Locate the cell with the specified text and output its [X, Y] center coordinate. 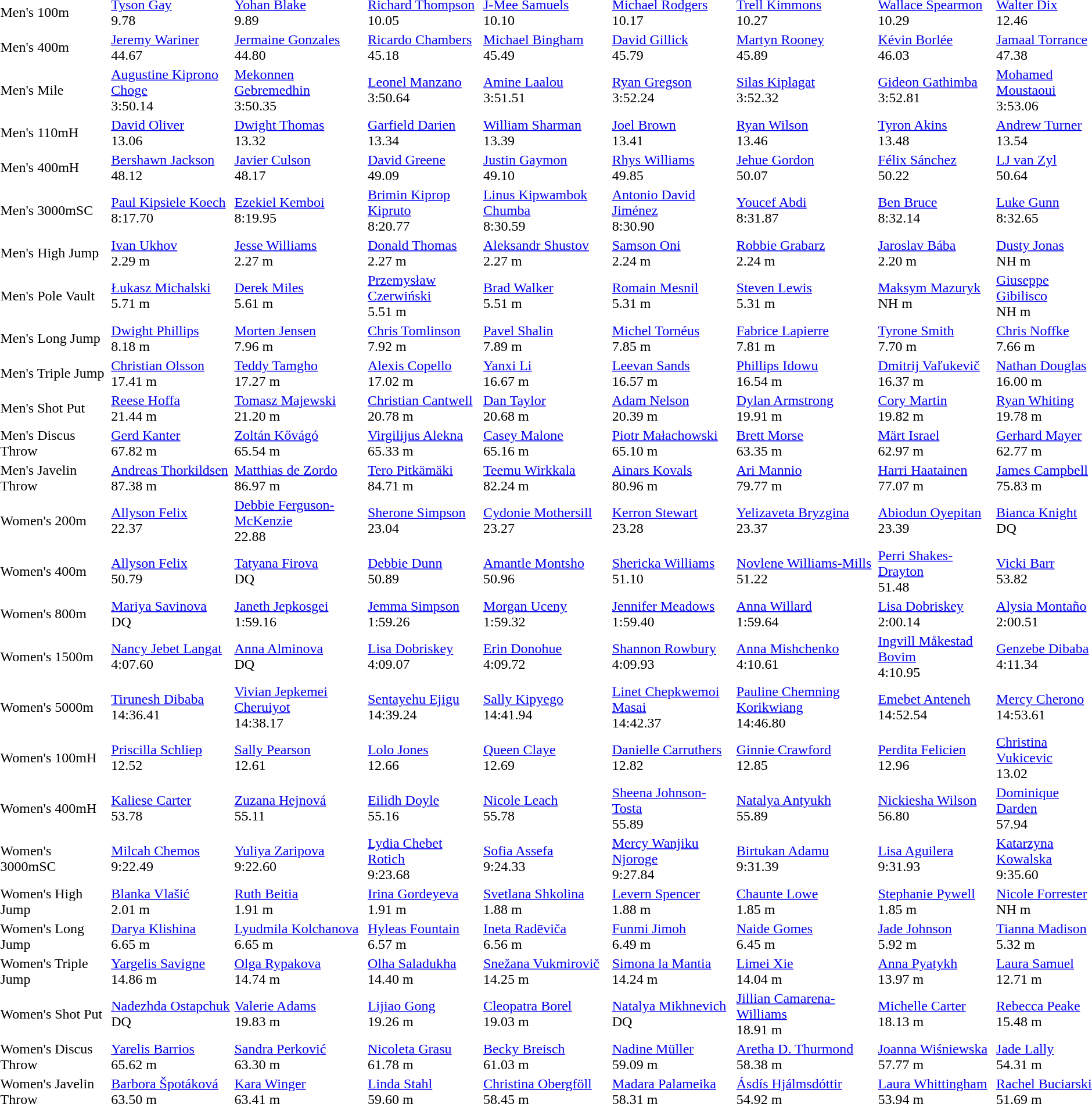
Dan Taylor 20.68 m [546, 408]
Ginnie Crawford 12.85 [805, 758]
Lisa Aguilera 9:31.93 [935, 859]
Sherone Simpson 23.04 [423, 521]
Lyudmila Kolchanova 6.65 m [300, 937]
Morten Jensen 7.96 m [300, 338]
Priscilla Schliep 12.52 [171, 758]
Mercy Wanjiku Njoroge 9:27.84 [673, 859]
David Greene 49.09 [423, 167]
Dylan Armstrong 19.91 m [805, 408]
Tyron Akins 13.48 [935, 132]
Jade Johnson 5.92 m [935, 937]
Novlene Williams-Mills 51.22 [805, 571]
Kaliese Carter 53.78 [171, 808]
Kerron Stewart 23.28 [673, 521]
Christian Cantwell 20.78 m [423, 408]
Ricardo Chambers 45.18 [423, 48]
Mariya Savinova DQ [171, 614]
Piotr Małachowski 65.10 m [673, 443]
Phillips Idowu 16.54 m [805, 373]
Stephanie Pywell 1.85 m [935, 902]
Donald Thomas 2.27 m [423, 253]
Samson Oni 2.24 m [673, 253]
Märt Israel 62.97 m [935, 443]
Abiodun Oyepitan 23.39 [935, 521]
Yanxi Li 16.67 m [546, 373]
Tero Pitkämäki 84.71 m [423, 478]
Dwight Phillips 8.18 m [171, 338]
Youcef Abdi 8:31.87 [805, 210]
Rhys Williams 49.85 [673, 167]
Ainars Kovals 80.96 m [673, 478]
Teemu Wirkkala 82.24 m [546, 478]
Christian Olsson 17.41 m [171, 373]
Allyson Felix 50.79 [171, 571]
Gideon Gathimba 3:52.81 [935, 90]
Sally Kipyego 14:41.94 [546, 707]
Ari Mannio 79.77 m [805, 478]
Perdita Felicien 12.96 [935, 758]
Robbie Grabarz 2.24 m [805, 253]
Łukasz Michalski 5.71 m [171, 296]
Jennifer Meadows 1:59.40 [673, 614]
Przemysław Czerwiński 5.51 m [423, 296]
Linet Chepkwemoi Masai 14:42.37 [673, 707]
Alexis Copello 17.02 m [423, 373]
Derek Miles 5.61 m [300, 296]
Virgilijus Alekna 65.33 m [423, 443]
Michelle Carter 18.13 m [935, 1014]
Lisa Dobriskey 4:09.07 [423, 657]
Teddy Tamgho 17.27 m [300, 373]
Jeremy Wariner 44.67 [171, 48]
Lydia Chebet Rotich 9:23.68 [423, 859]
Natalya Mikhnevich DQ [673, 1014]
Janeth Jepkosgei 1:59.16 [300, 614]
Zuzana Hejnová 55.11 [300, 808]
Silas Kiplagat 3:52.32 [805, 90]
Sandra Perković 63.30 m [300, 1056]
Nancy Jebet Langat 4:07.60 [171, 657]
William Sharman 13.39 [546, 132]
Harri Haatainen 77.07 m [935, 478]
Romain Mesnil 5.31 m [673, 296]
Dwight Thomas 13.32 [300, 132]
Paul Kipsiele Koech 8:17.70 [171, 210]
Anna Mishchenko 4:10.61 [805, 657]
Yargelis Savigne 14.86 m [171, 972]
Snežana Vukmirovič 14.25 m [546, 972]
Jaroslav Bába 2.20 m [935, 253]
Debbie Dunn 50.89 [423, 571]
Ineta Radēviča 6.56 m [546, 937]
Nicoleta Grasu 61.78 m [423, 1056]
Casey Malone 65.16 m [546, 443]
Morgan Uceny 1:59.32 [546, 614]
Eilidh Doyle 55.16 [423, 808]
Nicole Leach 55.78 [546, 808]
Ingvill Måkestad Bovim 4:10.95 [935, 657]
Amantle Montsho 50.96 [546, 571]
Jehue Gordon 50.07 [805, 167]
Ben Bruce 8:32.14 [935, 210]
Aleksandr Shustov 2.27 m [546, 253]
Birtukan Adamu 9:31.39 [805, 859]
Jesse Williams 2.27 m [300, 253]
Anna Pyatykh 13.97 m [935, 972]
Aretha D. Thurmond 58.38 m [805, 1056]
Becky Breisch 61.03 m [546, 1056]
Gerd Kanter 67.82 m [171, 443]
Simona la Mantia 14.24 m [673, 972]
Anna Alminova DQ [300, 657]
Erin Donohue 4:09.72 [546, 657]
Limei Xie 14.04 m [805, 972]
David Oliver 13.06 [171, 132]
Tomasz Majewski 21.20 m [300, 408]
Blanka Vlašić 2.01 m [171, 902]
Sally Pearson 12.61 [300, 758]
Irina Gordeyeva 1.91 m [423, 902]
Tatyana Firova DQ [300, 571]
Leevan Sands 16.57 m [673, 373]
Jillian Camarena-Williams 18.91 m [805, 1014]
Perri Shakes-Drayton 51.48 [935, 571]
Lisa Dobriskey 2:00.14 [935, 614]
Matthias de Zordo 86.97 m [300, 478]
Valerie Adams 19.83 m [300, 1014]
Chris Tomlinson 7.92 m [423, 338]
Nadezhda Ostapchuk DQ [171, 1014]
Steven Lewis 5.31 m [805, 296]
Sofia Assefa 9:24.33 [546, 859]
Nickiesha Wilson 56.80 [935, 808]
David Gillick 45.79 [673, 48]
Garfield Darien 13.34 [423, 132]
Yarelis Barrios 65.62 m [171, 1056]
Ryan Gregson 3:52.24 [673, 90]
Augustine Kiprono Choge 3:50.14 [171, 90]
Dmitrij Vaľukevič 16.37 m [935, 373]
Mekonnen Gebremedhin 3:50.35 [300, 90]
Ivan Ukhov 2.29 m [171, 253]
Maksym Mazuryk NH m [935, 296]
Lolo Jones 12.66 [423, 758]
Hyleas Fountain 6.57 m [423, 937]
Natalya Antyukh 55.89 [805, 808]
Kévin Borlée 46.03 [935, 48]
Brad Walker 5.51 m [546, 296]
Jemma Simpson 1:59.26 [423, 614]
Sheena Johnson-Tosta 55.89 [673, 808]
Cory Martin 19.82 m [935, 408]
Debbie Ferguson-McKenzie 22.88 [300, 521]
Bershawn Jackson 48.12 [171, 167]
Ryan Wilson 13.46 [805, 132]
Jermaine Gonzales 44.80 [300, 48]
Chaunte Lowe 1.85 m [805, 902]
Naide Gomes 6.45 m [805, 937]
Brett Morse 63.35 m [805, 443]
Funmi Jimoh 6.49 m [673, 937]
Tyrone Smith 7.70 m [935, 338]
Cydonie Mothersill 23.27 [546, 521]
Yuliya Zaripova 9:22.60 [300, 859]
Olha Saladukha 14.40 m [423, 972]
Andreas Thorkildsen 87.38 m [171, 478]
Darya Klishina 6.65 m [171, 937]
Vivian Jepkemei Cheruiyot 14:38.17 [300, 707]
Yelizaveta Bryzgina 23.37 [805, 521]
Sentayehu Ejigu 14:39.24 [423, 707]
Allyson Felix 22.37 [171, 521]
Leonel Manzano 3:50.64 [423, 90]
Antonio David Jiménez 8:30.90 [673, 210]
Zoltán Kővágó 65.54 m [300, 443]
Joel Brown 13.41 [673, 132]
Cleopatra Borel 19.03 m [546, 1014]
Olga Rypakova 14.74 m [300, 972]
Tirunesh Dibaba 14:36.41 [171, 707]
Adam Nelson 20.39 m [673, 408]
Pavel Shalin 7.89 m [546, 338]
Ezekiel Kemboi 8:19.95 [300, 210]
Justin Gaymon 49.10 [546, 167]
Michel Tornéus 7.85 m [673, 338]
Nadine Müller 59.09 m [673, 1056]
Shannon Rowbury 4:09.93 [673, 657]
Brimin Kiprop Kipruto 8:20.77 [423, 210]
Danielle Carruthers 12.82 [673, 758]
Levern Spencer 1.88 m [673, 902]
Ruth Beitia 1.91 m [300, 902]
Queen Claye 12.69 [546, 758]
Linus Kipwambok Chumba 8:30.59 [546, 210]
Shericka Williams 51.10 [673, 571]
Svetlana Shkolina 1.88 m [546, 902]
Reese Hoffa 21.44 m [171, 408]
Félix Sánchez 50.22 [935, 167]
Joanna Wiśniewska 57.77 m [935, 1056]
Amine Laalou 3:51.51 [546, 90]
Milcah Chemos 9:22.49 [171, 859]
Javier Culson 48.17 [300, 167]
Lijiao Gong 19.26 m [423, 1014]
Martyn Rooney 45.89 [805, 48]
Michael Bingham 45.49 [546, 48]
Anna Willard 1:59.64 [805, 614]
Fabrice Lapierre 7.81 m [805, 338]
Pauline Chemning Korikwiang 14:46.80 [805, 707]
Emebet Anteneh 14:52.54 [935, 707]
